Return the (X, Y) coordinate for the center point of the cell that contains the specified text.  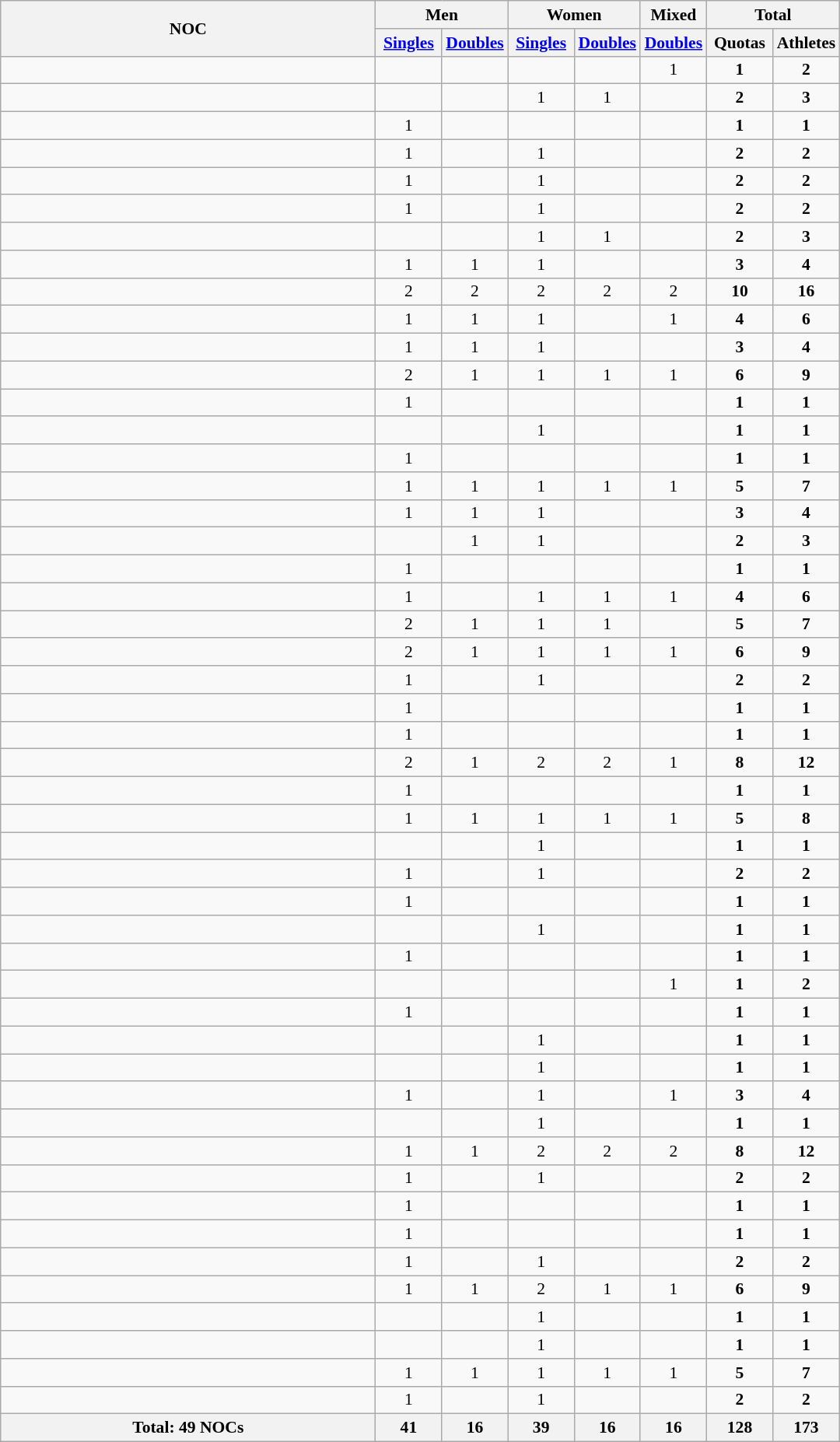
Total: 49 NOCs (188, 1428)
NOC (188, 28)
173 (807, 1428)
Total (773, 15)
Athletes (807, 43)
10 (739, 292)
Women (574, 15)
41 (409, 1428)
128 (739, 1428)
Men (442, 15)
Quotas (739, 43)
Mixed (674, 15)
39 (541, 1428)
